Provide the (x, y) coordinate of the cell's center where the given text is located.  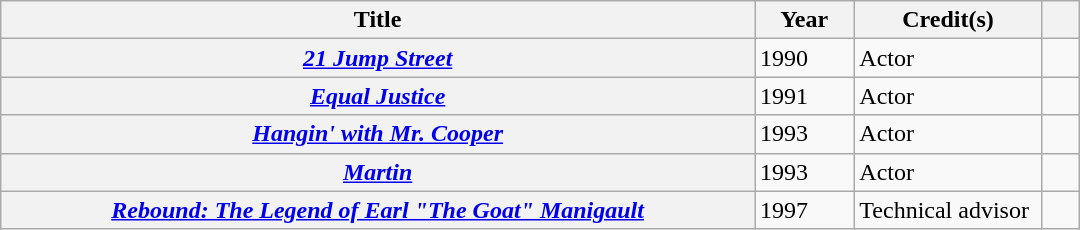
Title (378, 20)
Martin (378, 172)
Rebound: The Legend of Earl "The Goat" Manigault (378, 210)
1997 (804, 210)
Technical advisor (948, 210)
Hangin' with Mr. Cooper (378, 134)
1990 (804, 58)
Credit(s) (948, 20)
Equal Justice (378, 96)
1991 (804, 96)
Year (804, 20)
21 Jump Street (378, 58)
